Return the [x, y] coordinate for the center point of the cell that contains the specified text.  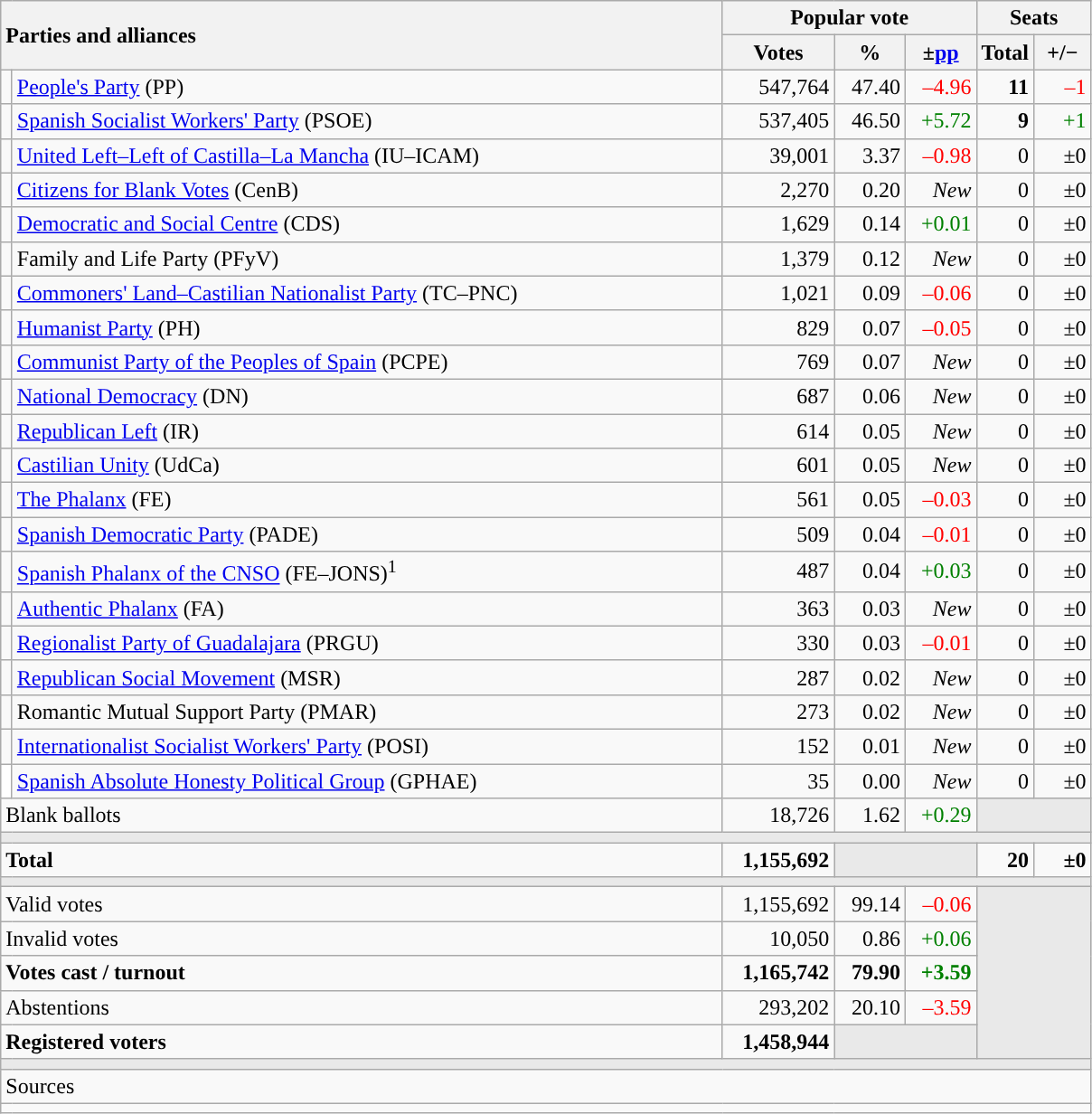
0.12 [870, 259]
–0.03 [940, 500]
0.00 [870, 781]
1,379 [778, 259]
537,405 [778, 121]
–3.59 [940, 1007]
769 [778, 362]
1,458,944 [778, 1042]
Votes [778, 52]
0.09 [870, 293]
Humanist Party (PH) [367, 327]
Invalid votes [362, 939]
Internationalist Socialist Workers' Party (POSI) [367, 747]
The Phalanx (FE) [367, 500]
0.86 [870, 939]
152 [778, 747]
0.14 [870, 224]
+3.59 [940, 973]
18,726 [778, 816]
363 [778, 609]
0.20 [870, 190]
79.90 [870, 973]
±pp [940, 52]
Communist Party of the Peoples of Spain (PCPE) [367, 362]
0.01 [870, 747]
9 [1005, 121]
People's Party (PP) [367, 87]
561 [778, 500]
829 [778, 327]
547,764 [778, 87]
46.50 [870, 121]
509 [778, 534]
330 [778, 643]
Spanish Socialist Workers' Party (PSOE) [367, 121]
Commoners' Land–Castilian Nationalist Party (TC–PNC) [367, 293]
1,629 [778, 224]
Castilian Unity (UdCa) [367, 466]
Sources [546, 1086]
Valid votes [362, 904]
Popular vote [850, 18]
Democratic and Social Centre (CDS) [367, 224]
487 [778, 571]
Romantic Mutual Support Party (PMAR) [367, 712]
+0.29 [940, 816]
20 [1005, 860]
273 [778, 712]
1,021 [778, 293]
Regionalist Party of Guadalajara (PRGU) [367, 643]
+1 [1063, 121]
Authentic Phalanx (FA) [367, 609]
United Left–Left of Castilla–La Mancha (IU–ICAM) [367, 156]
Votes cast / turnout [362, 973]
601 [778, 466]
National Democracy (DN) [367, 396]
Spanish Democratic Party (PADE) [367, 534]
20.10 [870, 1007]
614 [778, 431]
293,202 [778, 1007]
11 [1005, 87]
3.37 [870, 156]
–0.98 [940, 156]
Blank ballots [362, 816]
–1 [1063, 87]
1.62 [870, 816]
–4.96 [940, 87]
35 [778, 781]
–0.05 [940, 327]
% [870, 52]
99.14 [870, 904]
Citizens for Blank Votes (CenB) [367, 190]
687 [778, 396]
Spanish Absolute Honesty Political Group (GPHAE) [367, 781]
10,050 [778, 939]
+0.06 [940, 939]
Seats [1034, 18]
39,001 [778, 156]
Republican Social Movement (MSR) [367, 677]
Abstentions [362, 1007]
Spanish Phalanx of the CNSO (FE–JONS)1 [367, 571]
Republican Left (IR) [367, 431]
287 [778, 677]
+/− [1063, 52]
+0.01 [940, 224]
47.40 [870, 87]
Registered voters [362, 1042]
0.06 [870, 396]
2,270 [778, 190]
+5.72 [940, 121]
Family and Life Party (PFyV) [367, 259]
1,165,742 [778, 973]
+0.03 [940, 571]
Parties and alliances [362, 35]
